Find where the given text appears and provide that cell's center as [X, Y] coordinate. 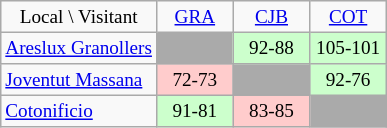
105-101 [348, 48]
COT [348, 17]
72-73 [194, 80]
92-88 [272, 48]
92-76 [348, 80]
Cotonificio [79, 111]
Joventut Massana [79, 80]
83-85 [272, 111]
Areslux Granollers [79, 48]
CJB [272, 17]
91-81 [194, 111]
GRA [194, 17]
Local \ Visitant [79, 17]
